Scan for the cell matching the given text and deliver its (X, Y) coordinate at center. 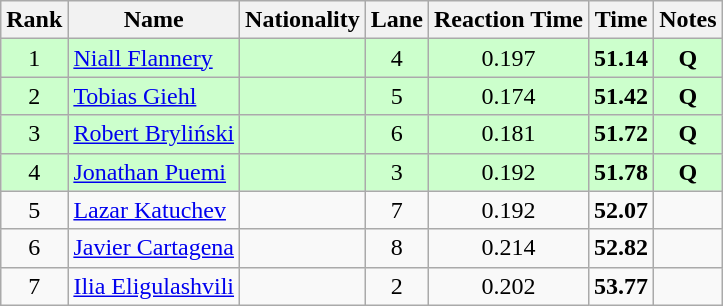
Lane (396, 20)
Time (622, 20)
0.214 (508, 248)
51.42 (622, 96)
51.78 (622, 172)
1 (34, 58)
52.07 (622, 210)
Nationality (303, 20)
Name (154, 20)
Rank (34, 20)
53.77 (622, 286)
8 (396, 248)
51.72 (622, 134)
0.202 (508, 286)
51.14 (622, 58)
0.181 (508, 134)
Notes (688, 20)
Robert Bryliński (154, 134)
Lazar Katuchev (154, 210)
Niall Flannery (154, 58)
Jonathan Puemi (154, 172)
0.197 (508, 58)
Reaction Time (508, 20)
0.174 (508, 96)
Javier Cartagena (154, 248)
Ilia Eligulashvili (154, 286)
Tobias Giehl (154, 96)
52.82 (622, 248)
